Return [x, y] of the center of cell containing provided text 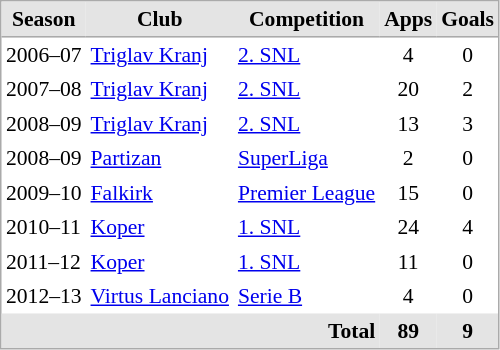
2009–10 [44, 193]
Club [160, 20]
Total [191, 331]
2007–08 [44, 89]
9 [468, 331]
3 [468, 123]
2011–12 [44, 261]
2006–07 [44, 55]
24 [408, 227]
Virtus Lanciano [160, 296]
2010–11 [44, 227]
SuperLiga [306, 158]
Goals [468, 20]
20 [408, 89]
13 [408, 123]
2012–13 [44, 296]
11 [408, 261]
Premier League [306, 193]
Falkirk [160, 193]
Season [44, 20]
Serie B [306, 296]
Apps [408, 20]
Competition [306, 20]
89 [408, 331]
15 [408, 193]
Partizan [160, 158]
